Pinpoint the cell where the given text exists, returning its (x, y) midpoint coordinate. 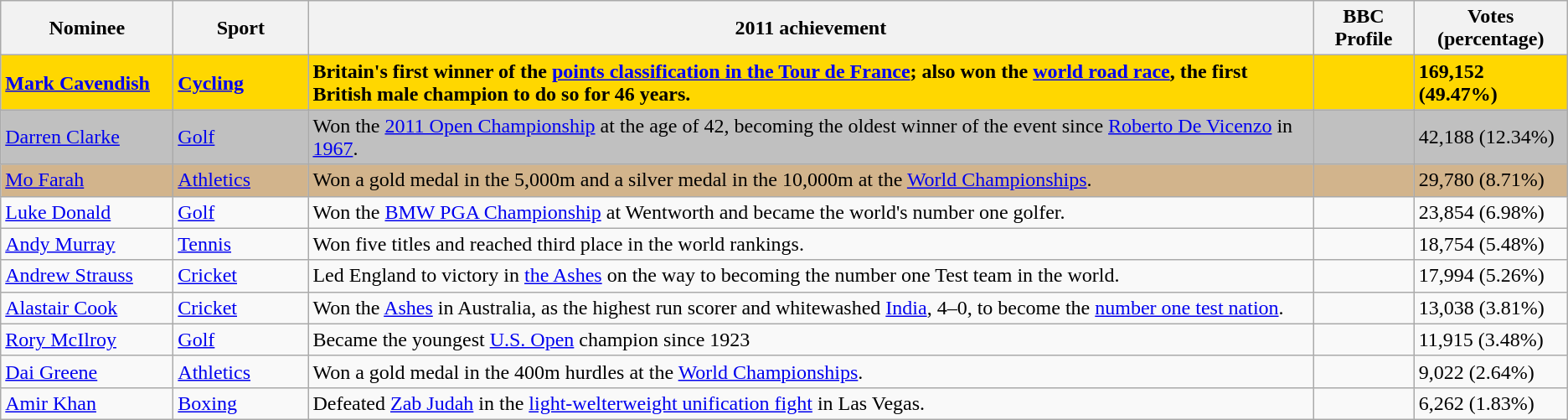
29,780 (8.71%) (1491, 180)
Won the BMW PGA Championship at Wentworth and became the world's number one golfer. (811, 212)
Won the Ashes in Australia, as the highest run scorer and whitewashed India, 4–0, to become the number one test nation. (811, 308)
Andrew Strauss (87, 276)
Boxing (241, 403)
9,022 (2.64%) (1491, 371)
17,994 (5.26%) (1491, 276)
Rory McIlroy (87, 340)
18,754 (5.48%) (1491, 244)
Alastair Cook (87, 308)
Won the 2011 Open Championship at the age of 42, becoming the oldest winner of the event since Roberto De Vicenzo in 1967. (811, 137)
169,152 (49.47%) (1491, 82)
Amir Khan (87, 403)
Led England to victory in the Ashes on the way to becoming the number one Test team in the world. (811, 276)
Won a gold medal in the 5,000m and a silver medal in the 10,000m at the World Championships. (811, 180)
Darren Clarke (87, 137)
BBC Profile (1364, 29)
6,262 (1.83%) (1491, 403)
Sport (241, 29)
Dai Greene (87, 371)
Defeated Zab Judah in the light-welterweight unification fight in Las Vegas. (811, 403)
Became the youngest U.S. Open champion since 1923 (811, 340)
Andy Murray (87, 244)
11,915 (3.48%) (1491, 340)
13,038 (3.81%) (1491, 308)
Nominee (87, 29)
Mark Cavendish (87, 82)
Cycling (241, 82)
Won a gold medal in the 400m hurdles at the World Championships. (811, 371)
Votes (percentage) (1491, 29)
Luke Donald (87, 212)
42,188 (12.34%) (1491, 137)
Tennis (241, 244)
Won five titles and reached third place in the world rankings. (811, 244)
23,854 (6.98%) (1491, 212)
2011 achievement (811, 29)
Mo Farah (87, 180)
